Determine the [X, Y] coordinate at the center of the cell enclosing the given text.  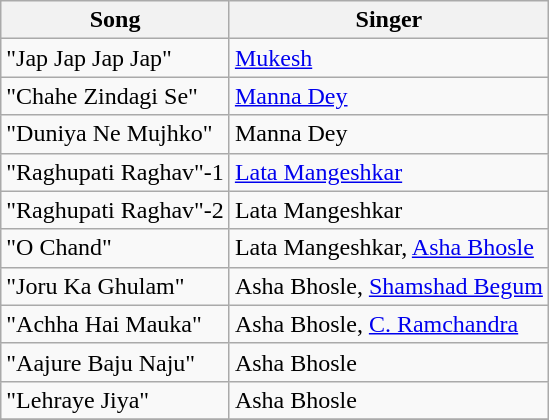
Mukesh [388, 58]
"Raghupati Raghav"-1 [116, 172]
Song [116, 20]
"O Chand" [116, 248]
"Achha Hai Mauka" [116, 324]
"Duniya Ne Mujhko" [116, 134]
"Joru Ka Ghulam" [116, 286]
"Jap Jap Jap Jap" [116, 58]
Lata Mangeshkar, Asha Bhosle [388, 248]
Asha Bhosle, C. Ramchandra [388, 324]
"Raghupati Raghav"-2 [116, 210]
"Lehraye Jiya" [116, 400]
"Aajure Baju Naju" [116, 362]
"Chahe Zindagi Se" [116, 96]
Asha Bhosle, Shamshad Begum [388, 286]
Singer [388, 20]
